Extract the (X, Y) coordinate from the center of the cell holding the provided text.  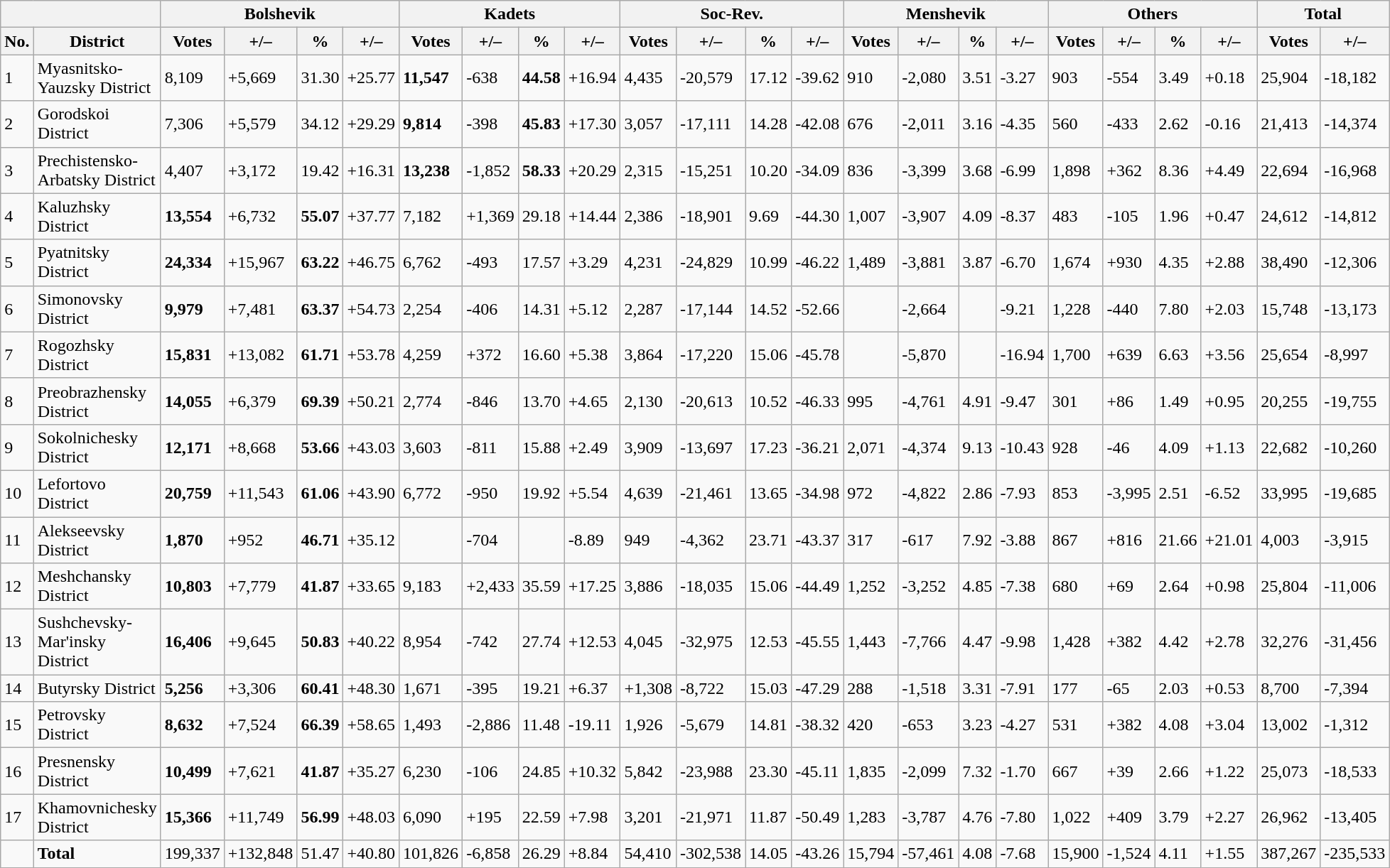
-440 (1128, 308)
Alekseevsky District (97, 540)
+33.65 (371, 587)
15,794 (871, 854)
+639 (1128, 355)
+5.38 (593, 355)
60.41 (320, 688)
6,090 (431, 817)
+39 (1128, 771)
+29.29 (371, 124)
Preobrazhensky District (97, 401)
1,835 (871, 771)
-19,685 (1354, 493)
3.87 (978, 263)
-47.29 (817, 688)
1,870 (192, 540)
+3.04 (1229, 725)
+362 (1128, 170)
4.85 (978, 587)
9.13 (978, 447)
-17,144 (711, 308)
+11,543 (260, 493)
15,900 (1076, 854)
46.71 (320, 540)
-24,829 (711, 263)
15,831 (192, 355)
6.63 (1178, 355)
-2,099 (928, 771)
+930 (1128, 263)
Rogozhsky District (97, 355)
1,671 (431, 688)
-3,787 (928, 817)
19.21 (542, 688)
-44.30 (817, 216)
25,654 (1289, 355)
2,386 (648, 216)
26.29 (542, 854)
13 (17, 642)
6,762 (431, 263)
-8,997 (1354, 355)
Sokolnichesky District (97, 447)
8,954 (431, 642)
177 (1076, 688)
5,256 (192, 688)
15.03 (769, 688)
10.20 (769, 170)
38,490 (1289, 263)
301 (1076, 401)
32,276 (1289, 642)
4.11 (1178, 854)
Myasnitsko-Yauzsky District (97, 78)
288 (871, 688)
3.49 (1178, 78)
+43.03 (371, 447)
-1,852 (490, 170)
-2,886 (490, 725)
31.30 (320, 78)
20,759 (192, 493)
836 (871, 170)
-8,722 (711, 688)
9 (17, 447)
-46 (1128, 447)
-13,697 (711, 447)
22,682 (1289, 447)
+21.01 (1229, 540)
-7.38 (1022, 587)
-11,006 (1354, 587)
4.35 (1178, 263)
-0.16 (1229, 124)
14.81 (769, 725)
Bolshevik (280, 14)
45.83 (542, 124)
1,007 (871, 216)
+3.29 (593, 263)
-14,812 (1354, 216)
-8.89 (593, 540)
Simonovsky District (97, 308)
-16.94 (1022, 355)
420 (871, 725)
7.32 (978, 771)
15,366 (192, 817)
27.74 (542, 642)
+12.53 (593, 642)
-50.49 (817, 817)
14.31 (542, 308)
910 (871, 78)
+2.27 (1229, 817)
-2,664 (928, 308)
+0.18 (1229, 78)
+48.03 (371, 817)
+54.73 (371, 308)
-1,518 (928, 688)
-39.62 (817, 78)
+3,172 (260, 170)
-18,533 (1354, 771)
6,772 (431, 493)
54,410 (648, 854)
-7.80 (1022, 817)
+5,669 (260, 78)
-3,907 (928, 216)
9,979 (192, 308)
-16,968 (1354, 170)
101,826 (431, 854)
-846 (490, 401)
680 (1076, 587)
+11,749 (260, 817)
+6.37 (593, 688)
22,694 (1289, 170)
29.18 (542, 216)
2,287 (648, 308)
61.71 (320, 355)
-19.11 (593, 725)
+35.12 (371, 540)
-3.27 (1022, 78)
-3,881 (928, 263)
16 (17, 771)
-3,252 (928, 587)
4 (17, 216)
3,201 (648, 817)
4.47 (978, 642)
21.66 (1178, 540)
+86 (1128, 401)
676 (871, 124)
19.42 (320, 170)
7,182 (431, 216)
4,259 (431, 355)
483 (1076, 216)
8 (17, 401)
+7,524 (260, 725)
24.85 (542, 771)
58.33 (542, 170)
+1.13 (1229, 447)
+2,433 (490, 587)
1,283 (871, 817)
-18,182 (1354, 78)
3.16 (978, 124)
-1,312 (1354, 725)
-34.98 (817, 493)
-57,461 (928, 854)
-17,220 (711, 355)
-4,761 (928, 401)
+43.90 (371, 493)
20,255 (1289, 401)
8.36 (1178, 170)
995 (871, 401)
-17,111 (711, 124)
-10.43 (1022, 447)
1,428 (1076, 642)
11 (17, 540)
-2,011 (928, 124)
+5.12 (593, 308)
11.48 (542, 725)
531 (1076, 725)
6,230 (431, 771)
-42.08 (817, 124)
-44.49 (817, 587)
14 (17, 688)
2.64 (1178, 587)
63.37 (320, 308)
16,406 (192, 642)
7.80 (1178, 308)
-493 (490, 263)
Meshchansky District (97, 587)
+2.03 (1229, 308)
-43.26 (817, 854)
-13,173 (1354, 308)
-950 (490, 493)
Kaluzhsky District (97, 216)
Sushchevsky-Mar'insky District (97, 642)
199,337 (192, 854)
14.05 (769, 854)
District (97, 41)
-6.70 (1022, 263)
8,700 (1289, 688)
4,231 (648, 263)
No. (17, 41)
-32,975 (711, 642)
12.53 (769, 642)
+0.53 (1229, 688)
-554 (1128, 78)
25,073 (1289, 771)
23.71 (769, 540)
+17.25 (593, 587)
3.23 (978, 725)
2.03 (1178, 688)
17.23 (769, 447)
-617 (928, 540)
-235,533 (1354, 854)
+16.31 (371, 170)
+17.30 (593, 124)
11.87 (769, 817)
-46.22 (817, 263)
3,057 (648, 124)
-9.98 (1022, 642)
+1,308 (648, 688)
Gorodskoi District (97, 124)
+13,082 (260, 355)
8,632 (192, 725)
3,603 (431, 447)
-18,035 (711, 587)
1,489 (871, 263)
-105 (1128, 216)
-106 (490, 771)
13,238 (431, 170)
+15,967 (260, 263)
8,109 (192, 78)
387,267 (1289, 854)
+16.94 (593, 78)
13,554 (192, 216)
1,926 (648, 725)
1,493 (431, 725)
3,909 (648, 447)
5 (17, 263)
-45.78 (817, 355)
69.39 (320, 401)
Butyrsky District (97, 688)
+0.47 (1229, 216)
-14,374 (1354, 124)
+40.80 (371, 854)
-18,901 (711, 216)
23.30 (769, 771)
15 (17, 725)
+8.84 (593, 854)
34.12 (320, 124)
+10.32 (593, 771)
-4,362 (711, 540)
53.66 (320, 447)
-10,260 (1354, 447)
4.76 (978, 817)
+195 (490, 817)
-15,251 (711, 170)
9,183 (431, 587)
1,252 (871, 587)
-3,995 (1128, 493)
1 (17, 78)
-31,456 (1354, 642)
+48.30 (371, 688)
Khamovnichesky District (97, 817)
33,995 (1289, 493)
2.51 (1178, 493)
24,612 (1289, 216)
972 (871, 493)
-4,374 (928, 447)
Petrovsky District (97, 725)
+2.78 (1229, 642)
13.65 (769, 493)
1,022 (1076, 817)
+53.78 (371, 355)
+7.98 (593, 817)
-9.47 (1022, 401)
2,130 (648, 401)
-7,394 (1354, 688)
+5.54 (593, 493)
13.70 (542, 401)
-65 (1128, 688)
2,315 (648, 170)
3.51 (978, 78)
1.49 (1178, 401)
4,407 (192, 170)
1,898 (1076, 170)
560 (1076, 124)
+816 (1128, 540)
-5,679 (711, 725)
-7.93 (1022, 493)
-398 (490, 124)
+1.55 (1229, 854)
2.62 (1178, 124)
-38.32 (817, 725)
17.12 (769, 78)
-3.88 (1022, 540)
3.68 (978, 170)
+3,306 (260, 688)
-653 (928, 725)
17.57 (542, 263)
51.47 (320, 854)
+46.75 (371, 263)
Lefortovo District (97, 493)
+20.29 (593, 170)
+6,732 (260, 216)
-34.09 (817, 170)
+69 (1128, 587)
+1,369 (490, 216)
+4.65 (593, 401)
928 (1076, 447)
-45.11 (817, 771)
61.06 (320, 493)
-395 (490, 688)
+25.77 (371, 78)
+3.56 (1229, 355)
2,774 (431, 401)
-46.33 (817, 401)
25,904 (1289, 78)
3.79 (1178, 817)
4.91 (978, 401)
16.60 (542, 355)
50.83 (320, 642)
+372 (490, 355)
-302,538 (711, 854)
903 (1076, 78)
-811 (490, 447)
-5,870 (928, 355)
3,864 (648, 355)
9,814 (431, 124)
4.42 (1178, 642)
15,748 (1289, 308)
22.59 (542, 817)
12,171 (192, 447)
1.96 (1178, 216)
7,306 (192, 124)
Kadets (510, 14)
-21,971 (711, 817)
26,962 (1289, 817)
-23,988 (711, 771)
63.22 (320, 263)
-1,524 (1128, 854)
+14.44 (593, 216)
+7,481 (260, 308)
-20,613 (711, 401)
5,842 (648, 771)
+952 (260, 540)
14.28 (769, 124)
-45.55 (817, 642)
+50.21 (371, 401)
-52.66 (817, 308)
-4,822 (928, 493)
13,002 (1289, 725)
-19,755 (1354, 401)
2.86 (978, 493)
-8.37 (1022, 216)
17 (17, 817)
Pyatnitsky District (97, 263)
+0.98 (1229, 587)
867 (1076, 540)
3 (17, 170)
-7,766 (928, 642)
2.66 (1178, 771)
+2.49 (593, 447)
7 (17, 355)
+0.95 (1229, 401)
-12,306 (1354, 263)
-433 (1128, 124)
1,700 (1076, 355)
10,803 (192, 587)
10,499 (192, 771)
-742 (490, 642)
-4.35 (1022, 124)
56.99 (320, 817)
Others (1153, 14)
-13,405 (1354, 817)
+2.88 (1229, 263)
-21,461 (711, 493)
4,045 (648, 642)
9.69 (769, 216)
+1.22 (1229, 771)
35.59 (542, 587)
+37.77 (371, 216)
25,804 (1289, 587)
14.52 (769, 308)
+7,621 (260, 771)
3.31 (978, 688)
10.52 (769, 401)
1,228 (1076, 308)
+8,668 (260, 447)
11,547 (431, 78)
4,435 (648, 78)
949 (648, 540)
+7,779 (260, 587)
Menshevik (946, 14)
-406 (490, 308)
+58.65 (371, 725)
1,674 (1076, 263)
7.92 (978, 540)
-638 (490, 78)
-2,080 (928, 78)
+4.49 (1229, 170)
-704 (490, 540)
10 (17, 493)
317 (871, 540)
667 (1076, 771)
-43.37 (817, 540)
+132,848 (260, 854)
-36.21 (817, 447)
+9,645 (260, 642)
Presnensky District (97, 771)
-6.99 (1022, 170)
-3,915 (1354, 540)
853 (1076, 493)
12 (17, 587)
-6.52 (1229, 493)
Soc-Rev. (732, 14)
4,003 (1289, 540)
2,071 (871, 447)
44.58 (542, 78)
15.88 (542, 447)
14,055 (192, 401)
-9.21 (1022, 308)
10.99 (769, 263)
3,886 (648, 587)
-6,858 (490, 854)
21,413 (1289, 124)
6 (17, 308)
-1.70 (1022, 771)
+5,579 (260, 124)
55.07 (320, 216)
+40.22 (371, 642)
+6,379 (260, 401)
+35.27 (371, 771)
4,639 (648, 493)
1,443 (871, 642)
19.92 (542, 493)
66.39 (320, 725)
24,334 (192, 263)
2,254 (431, 308)
2 (17, 124)
Prechistensko-Arbatsky District (97, 170)
-4.27 (1022, 725)
-3,399 (928, 170)
-7.68 (1022, 854)
-20,579 (711, 78)
-7.91 (1022, 688)
+409 (1128, 817)
